From the cell containing the given text, extract its center point as [X, Y] coordinate. 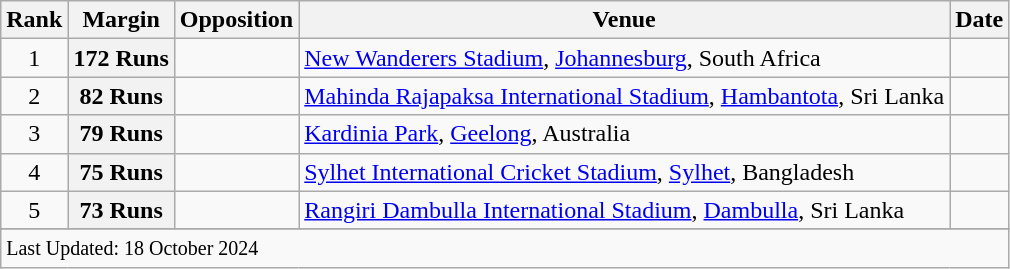
1 [34, 58]
Opposition [236, 20]
Kardinia Park, Geelong, Australia [624, 134]
75 Runs [121, 172]
Date [980, 20]
Last Updated: 18 October 2024 [505, 248]
New Wanderers Stadium, Johannesburg, South Africa [624, 58]
Margin [121, 20]
Rangiri Dambulla International Stadium, Dambulla, Sri Lanka [624, 210]
172 Runs [121, 58]
Sylhet International Cricket Stadium, Sylhet, Bangladesh [624, 172]
Rank [34, 20]
73 Runs [121, 210]
79 Runs [121, 134]
82 Runs [121, 96]
4 [34, 172]
Mahinda Rajapaksa International Stadium, Hambantota, Sri Lanka [624, 96]
2 [34, 96]
3 [34, 134]
5 [34, 210]
Venue [624, 20]
